For the text-containing cell, return its midpoint in (x, y) coordinate format. 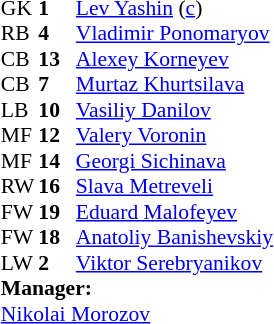
Eduard Malofeyev (174, 212)
RW (20, 187)
Slava Metreveli (174, 187)
Anatoliy Banishevskiy (174, 237)
LW (20, 263)
13 (57, 59)
Vasiliy Danilov (174, 110)
2 (57, 263)
4 (57, 33)
18 (57, 237)
Murtaz Khurtsilava (174, 85)
12 (57, 135)
LB (20, 110)
RB (20, 33)
19 (57, 212)
Valery Voronin (174, 135)
Alexey Korneyev (174, 59)
Vladimir Ponomaryov (174, 33)
16 (57, 187)
14 (57, 161)
Viktor Serebryanikov (174, 263)
7 (57, 85)
Manager: (137, 289)
10 (57, 110)
Georgi Sichinava (174, 161)
